Identify which cell holds the provided text, then report its [x, y] central coordinate. 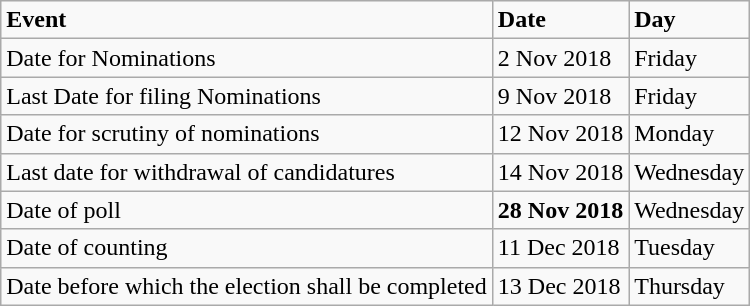
Monday [690, 134]
14 Nov 2018 [560, 172]
Last date for withdrawal of candidatures [247, 172]
Day [690, 20]
Last Date for filing Nominations [247, 96]
Date for Nominations [247, 58]
9 Nov 2018 [560, 96]
Date [560, 20]
Event [247, 20]
Date of poll [247, 210]
12 Nov 2018 [560, 134]
13 Dec 2018 [560, 286]
Thursday [690, 286]
Date of counting [247, 248]
28 Nov 2018 [560, 210]
2 Nov 2018 [560, 58]
Date before which the election shall be completed [247, 286]
Date for scrutiny of nominations [247, 134]
11 Dec 2018 [560, 248]
Tuesday [690, 248]
